From the cell containing the given text, extract its center point as [X, Y] coordinate. 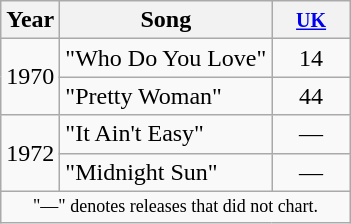
1970 [30, 77]
"Pretty Woman" [166, 96]
Year [30, 20]
"Midnight Sun" [166, 172]
1972 [30, 153]
"Who Do You Love" [166, 58]
44 [312, 96]
"—" denotes releases that did not chart. [176, 206]
"It Ain't Easy" [166, 134]
14 [312, 58]
UK [312, 20]
Song [166, 20]
